Search for the cell housing the specified text and yield its (x, y) center coordinate. 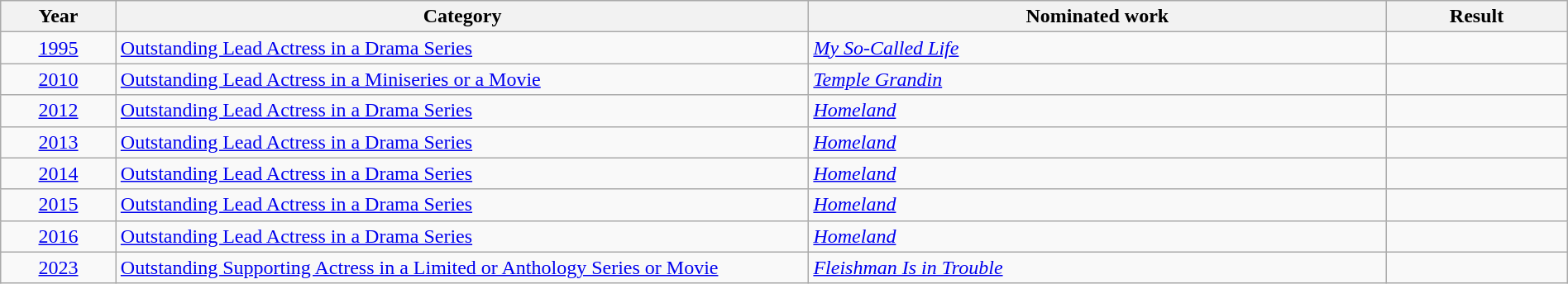
2014 (59, 173)
2012 (59, 111)
1995 (59, 48)
2023 (59, 267)
Outstanding Supporting Actress in a Limited or Anthology Series or Movie (462, 267)
2013 (59, 142)
2015 (59, 205)
Fleishman Is in Trouble (1097, 267)
Result (1477, 17)
Year (59, 17)
Outstanding Lead Actress in a Miniseries or a Movie (462, 79)
Category (462, 17)
Temple Grandin (1097, 79)
2016 (59, 236)
My So-Called Life (1097, 48)
2010 (59, 79)
Nominated work (1097, 17)
